Identify which cell holds the provided text, then report its (x, y) central coordinate. 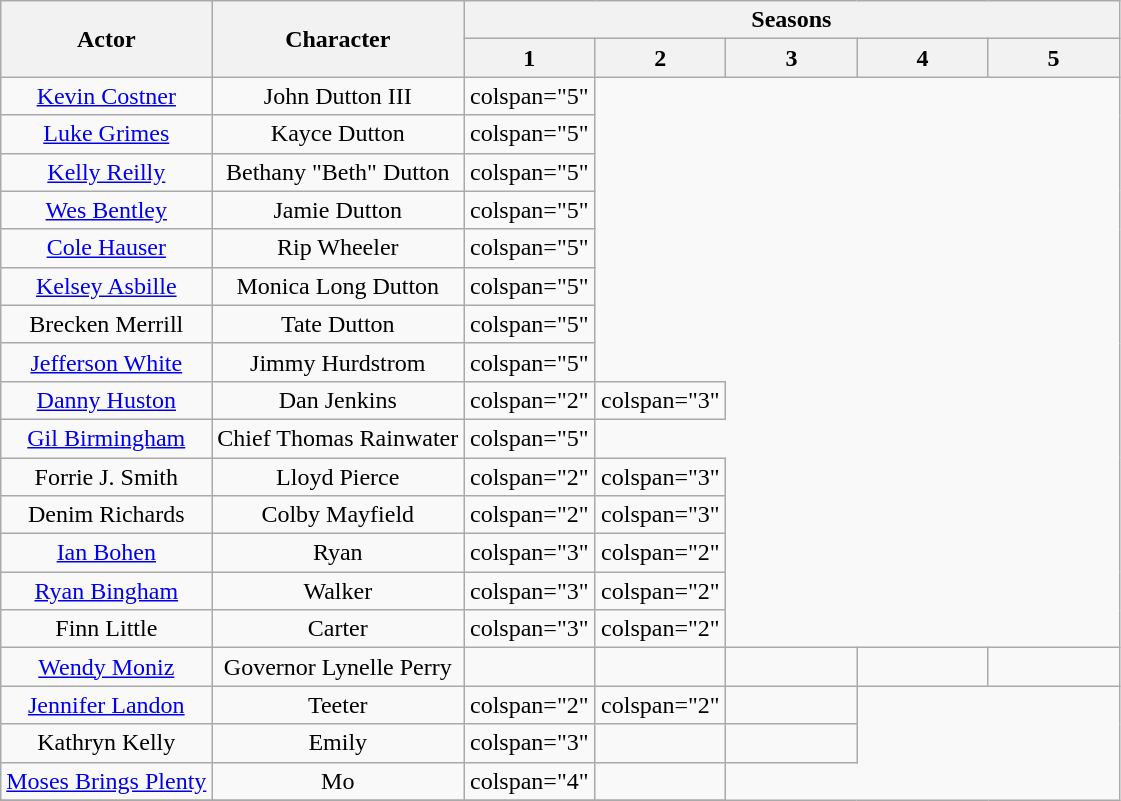
Ian Bohen (106, 553)
Kathryn Kelly (106, 743)
Teeter (338, 705)
4 (922, 58)
Luke Grimes (106, 134)
Wendy Moniz (106, 667)
Monica Long Dutton (338, 286)
Carter (338, 629)
5 (1054, 58)
Actor (106, 39)
Governor Lynelle Perry (338, 667)
Seasons (792, 20)
Mo (338, 781)
Forrie J. Smith (106, 477)
1 (530, 58)
Jefferson White (106, 362)
2 (660, 58)
Kelly Reilly (106, 172)
Jimmy Hurdstrom (338, 362)
Ryan Bingham (106, 591)
Chief Thomas Rainwater (338, 438)
Kelsey Asbille (106, 286)
colspan="4" (530, 781)
Ryan (338, 553)
Bethany "Beth" Dutton (338, 172)
Dan Jenkins (338, 400)
Danny Huston (106, 400)
3 (792, 58)
Rip Wheeler (338, 248)
Kevin Costner (106, 96)
Wes Bentley (106, 210)
Finn Little (106, 629)
Gil Birmingham (106, 438)
Character (338, 39)
Moses Brings Plenty (106, 781)
Cole Hauser (106, 248)
Walker (338, 591)
Jamie Dutton (338, 210)
Denim Richards (106, 515)
Lloyd Pierce (338, 477)
John Dutton III (338, 96)
Jennifer Landon (106, 705)
Emily (338, 743)
Tate Dutton (338, 324)
Kayce Dutton (338, 134)
Brecken Merrill (106, 324)
Colby Mayfield (338, 515)
